From the cell containing the given text, extract its center point as (X, Y) coordinate. 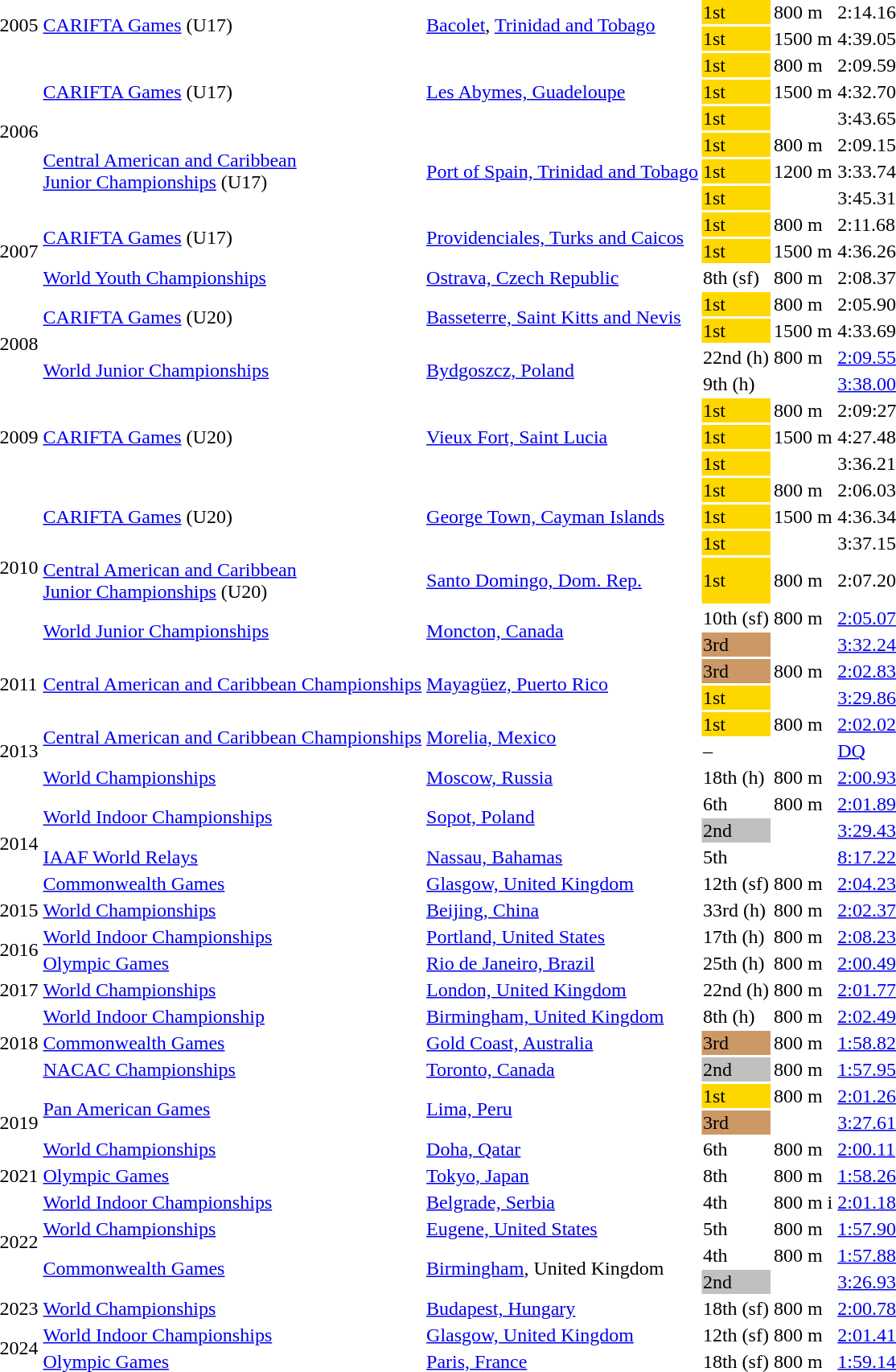
Beijing, China (563, 910)
1200 m (803, 171)
Bacolet, Trinidad and Tobago (563, 26)
Vieux Fort, Saint Lucia (563, 437)
World Indoor Championship (232, 1016)
Mayagüez, Puerto Rico (563, 684)
Sopot, Poland (563, 818)
Ostrava, Czech Republic (563, 278)
Providenciales, Turks and Caicos (563, 238)
World Youth Championships (232, 278)
800 m i (803, 1202)
Nassau, Bahamas (563, 857)
Central American and CaribbeanJunior Championships (U17) (232, 171)
Tokyo, Japan (563, 1176)
10th (sf) (735, 618)
Moncton, Canada (563, 631)
Toronto, Canada (563, 1069)
Port of Spain, Trinidad and Tobago (563, 171)
18th (h) (735, 777)
– (735, 751)
Santo Domingo, Dom. Rep. (563, 581)
IAAF World Relays (232, 857)
17th (h) (735, 937)
NACAC Championships (232, 1069)
Pan American Games (232, 1109)
Lima, Peru (563, 1109)
London, United Kingdom (563, 990)
Doha, Qatar (563, 1149)
George Town, Cayman Islands (563, 517)
Portland, United States (563, 937)
Les Abymes, Guadeloupe (563, 92)
Morelia, Mexico (563, 737)
8th (735, 1176)
Gold Coast, Australia (563, 1043)
18th (sf) (735, 1308)
Basseterre, Saint Kitts and Nevis (563, 317)
8th (h) (735, 1016)
Moscow, Russia (563, 777)
Eugene, United States (563, 1229)
Central American and CaribbeanJunior Championships (U20) (232, 581)
Belgrade, Serbia (563, 1202)
Bydgoszcz, Poland (563, 370)
8th (sf) (735, 278)
Budapest, Hungary (563, 1308)
25th (h) (735, 963)
33rd (h) (735, 910)
9th (h) (735, 384)
Rio de Janeiro, Brazil (563, 963)
